Detect which cell encompasses the target text, then output its (X, Y) center coordinate. 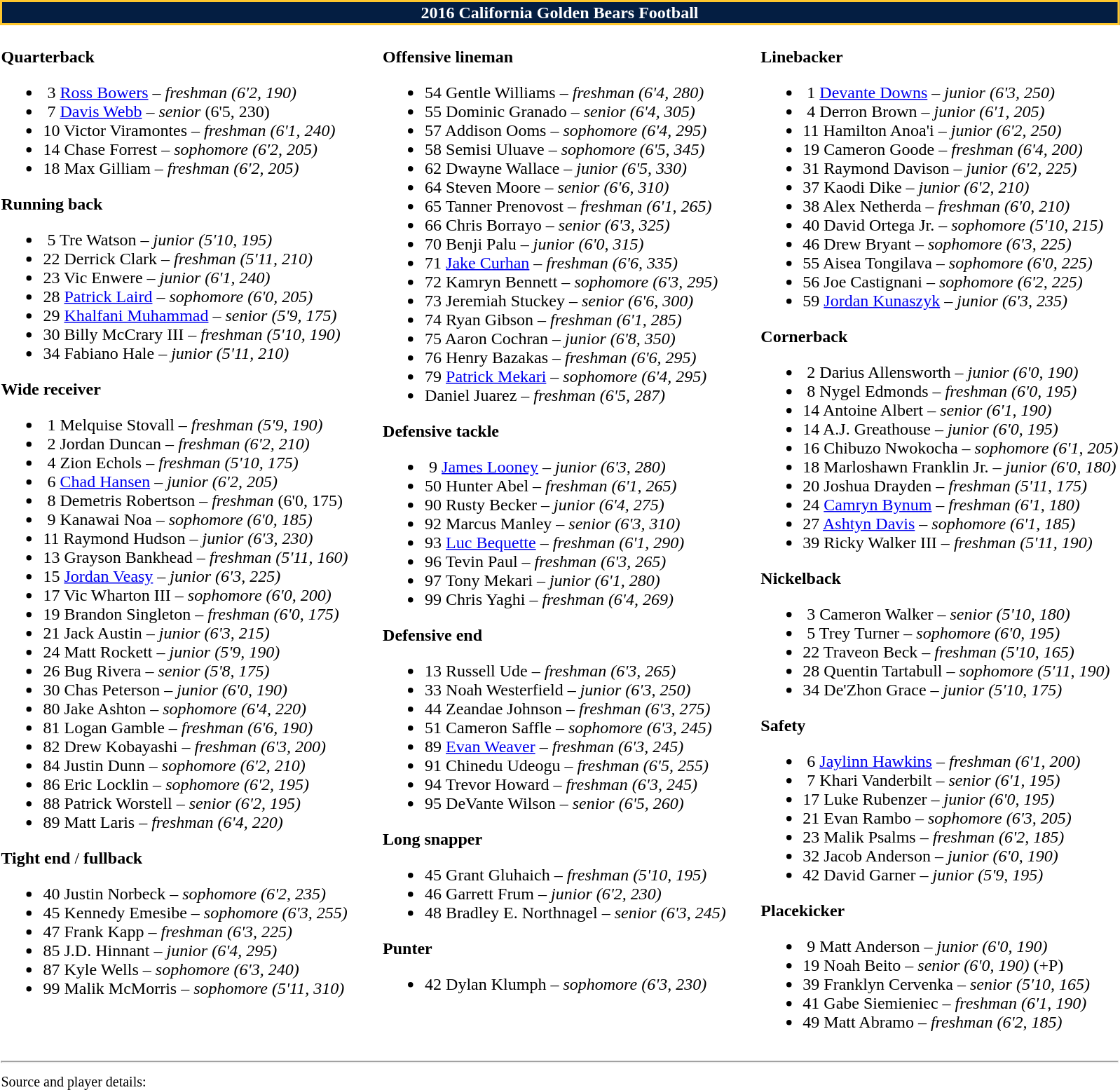
2016 California Golden Bears Football (559, 13)
